Pinpoint the cell where the given text exists, returning its [x, y] midpoint coordinate. 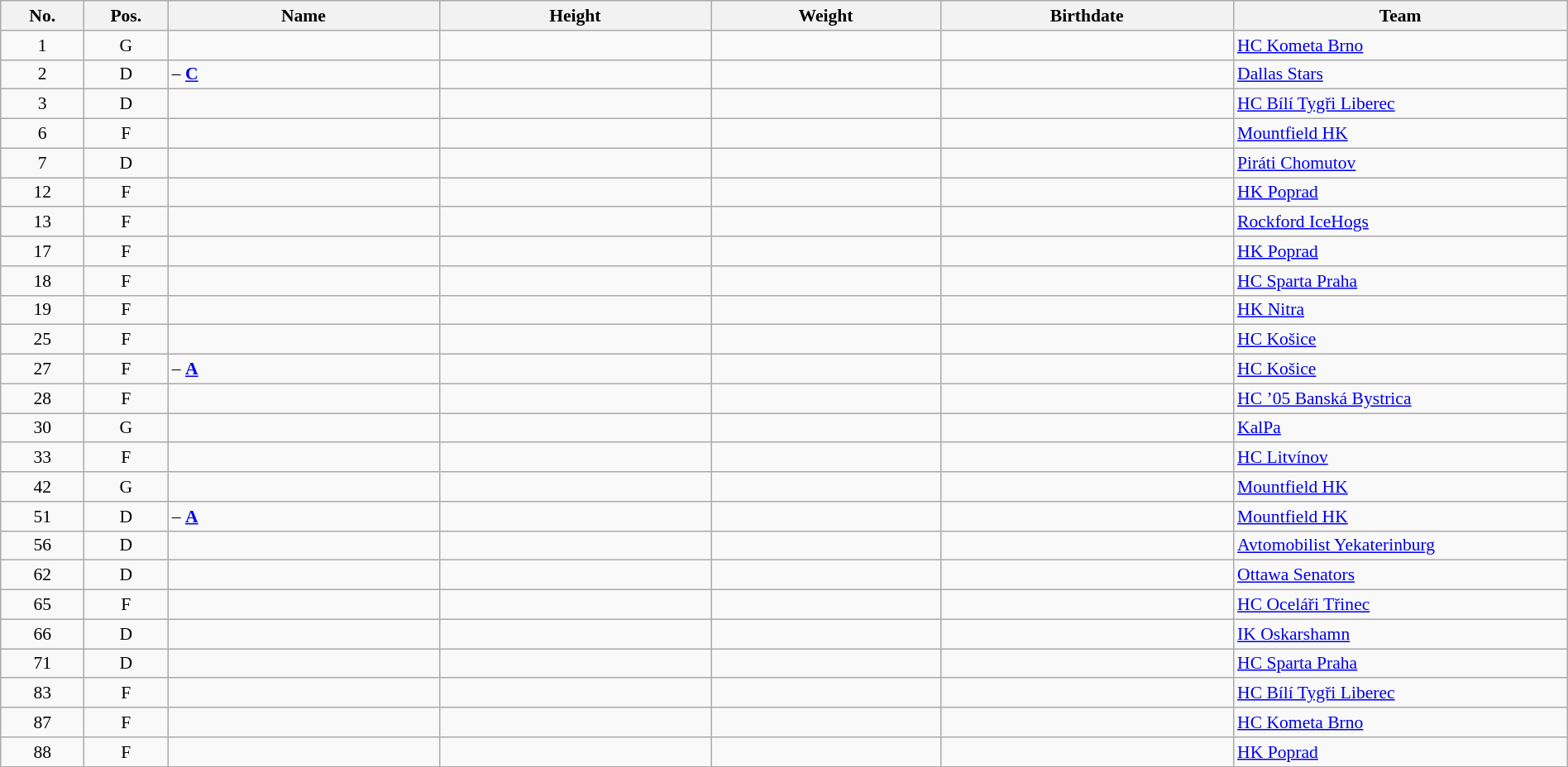
Pos. [126, 16]
7 [43, 163]
18 [43, 281]
13 [43, 222]
65 [43, 605]
2 [43, 74]
25 [43, 340]
Rockford IceHogs [1400, 222]
66 [43, 634]
27 [43, 369]
Birthdate [1087, 16]
1 [43, 45]
30 [43, 428]
Height [575, 16]
12 [43, 193]
– C [304, 74]
3 [43, 104]
HC Litvínov [1400, 458]
56 [43, 545]
42 [43, 487]
83 [43, 693]
No. [43, 16]
Weight [826, 16]
KalPa [1400, 428]
87 [43, 722]
Dallas Stars [1400, 74]
Piráti Chomutov [1400, 163]
HC ’05 Banská Bystrica [1400, 398]
51 [43, 517]
88 [43, 752]
17 [43, 251]
6 [43, 134]
Avtomobilist Yekaterinburg [1400, 545]
28 [43, 398]
HK Nitra [1400, 310]
19 [43, 310]
HC Oceláři Třinec [1400, 605]
IK Oskarshamn [1400, 634]
Team [1400, 16]
33 [43, 458]
62 [43, 575]
Ottawa Senators [1400, 575]
Name [304, 16]
71 [43, 664]
